Determine the [X, Y] coordinate at the center of the cell enclosing the given text.  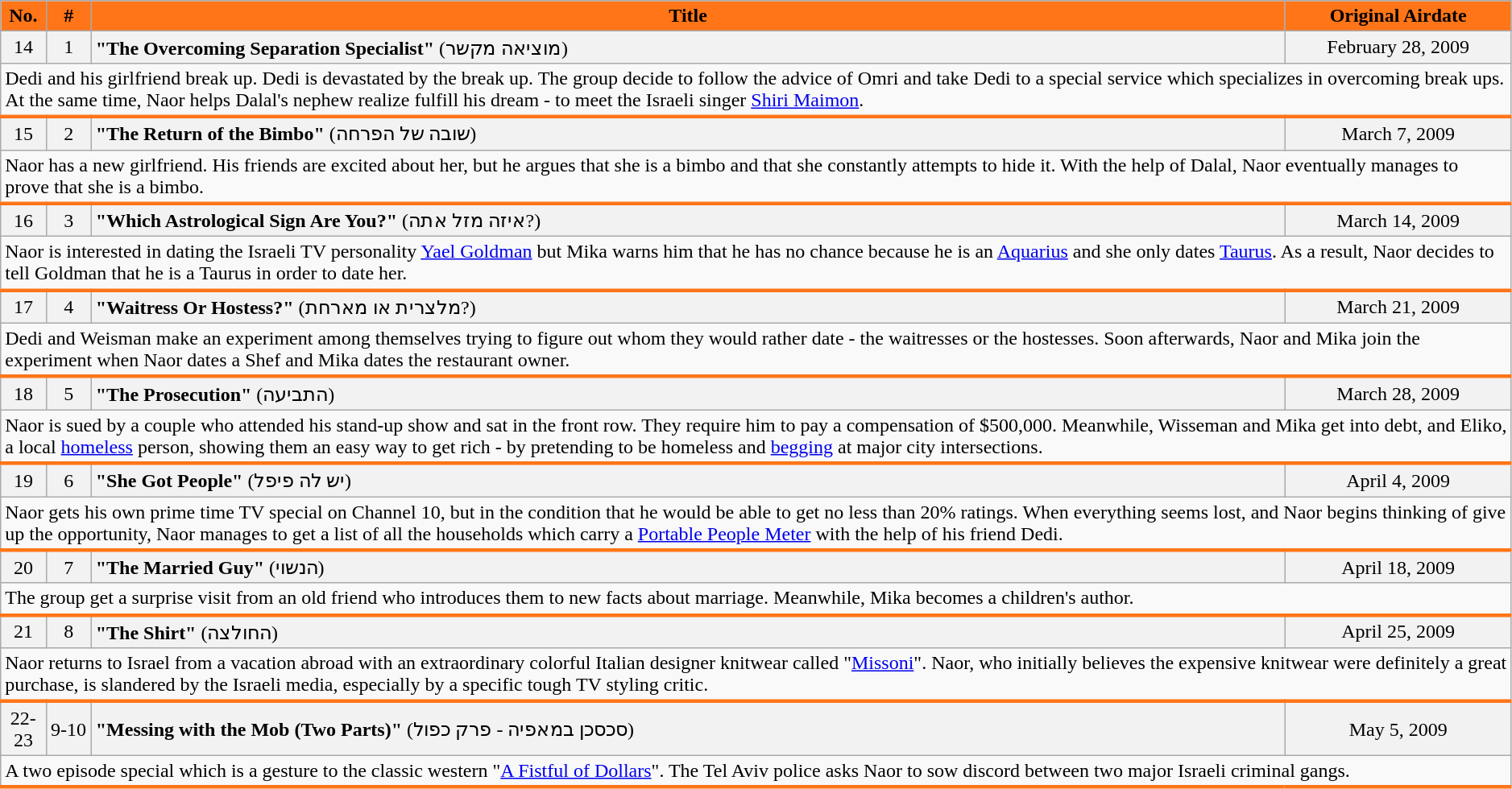
"The Married Guy" (הנשוי) [688, 567]
"The Prosecution" (התביעה) [688, 393]
1 [68, 48]
March 28, 2009 [1398, 393]
April 25, 2009 [1398, 631]
April 4, 2009 [1398, 480]
"Waitress Or Hostess?" (מלצרית או מארחת?) [688, 306]
"Which Astrological Sign Are You?" (איזה מזל אתה?) [688, 221]
6 [68, 480]
17 [23, 306]
5 [68, 393]
February 28, 2009 [1398, 48]
"The Shirt" (החולצה) [688, 631]
"The Overcoming Separation Specialist" (מוציאה מקשר) [688, 48]
7 [68, 567]
"She Got People" (יש לה פיפל) [688, 480]
April 18, 2009 [1398, 567]
"Messing with the Mob (Two Parts)" (סכסכן במאפיה - פרק כפול) [688, 728]
March 21, 2009 [1398, 306]
May 5, 2009 [1398, 728]
3 [68, 221]
14 [23, 48]
Title [688, 16]
15 [23, 134]
2 [68, 134]
March 7, 2009 [1398, 134]
The group get a surprise visit from an old friend who introduces them to new facts about marriage. Meanwhile, Mika becomes a children's author. [756, 599]
21 [23, 631]
19 [23, 480]
8 [68, 631]
"The Return of the Bimbo" (שובה של הפרחה) [688, 134]
20 [23, 567]
4 [68, 306]
18 [23, 393]
# [68, 16]
22-23 [23, 728]
9-10 [68, 728]
March 14, 2009 [1398, 221]
Original Airdate [1398, 16]
No. [23, 16]
16 [23, 221]
